Identify which cell holds the provided text, then report its (x, y) central coordinate. 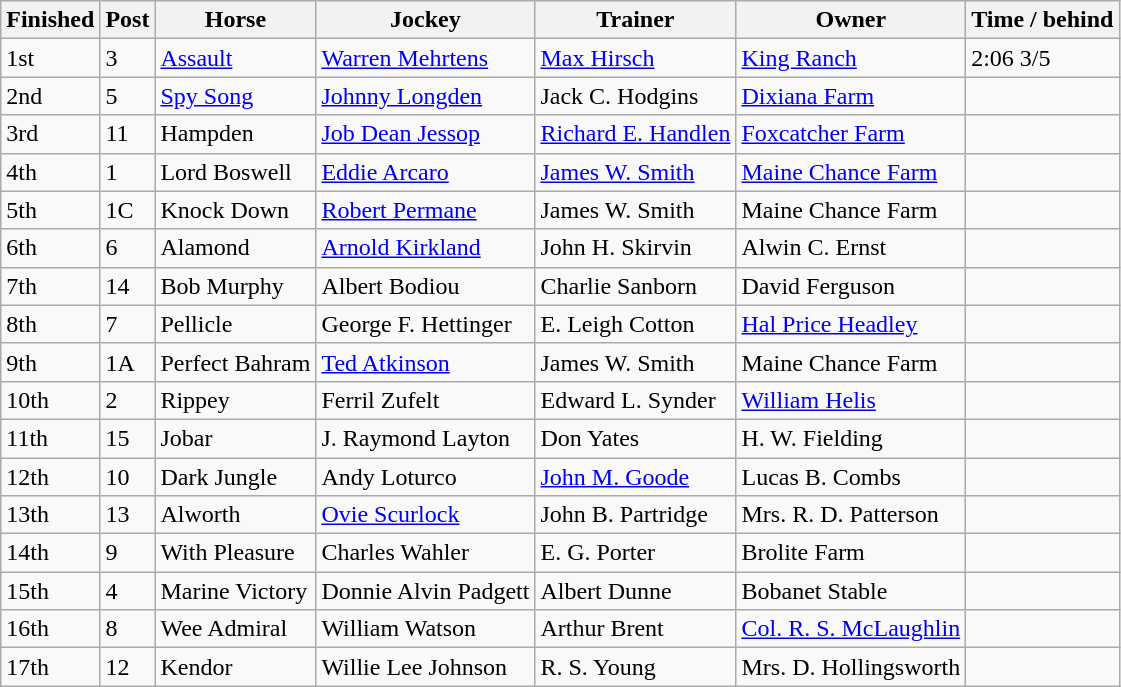
Richard E. Handlen (636, 134)
George F. Hettinger (426, 324)
11th (50, 438)
Hampden (236, 134)
7th (50, 286)
Job Dean Jessop (426, 134)
Jockey (426, 20)
1 (128, 172)
Ferril Zufelt (426, 400)
6th (50, 248)
Alworth (236, 515)
Post (128, 20)
Knock Down (236, 210)
Eddie Arcaro (426, 172)
Perfect Bahram (236, 362)
David Ferguson (851, 286)
11 (128, 134)
Alamond (236, 248)
H. W. Fielding (851, 438)
Hal Price Headley (851, 324)
4 (128, 591)
4th (50, 172)
7 (128, 324)
Don Yates (636, 438)
King Ranch (851, 58)
Johnny Longden (426, 96)
Ovie Scurlock (426, 515)
William Watson (426, 629)
2nd (50, 96)
Pellicle (236, 324)
Charlie Sanborn (636, 286)
13 (128, 515)
8th (50, 324)
William Helis (851, 400)
Kendor (236, 667)
Arnold Kirkland (426, 248)
Bob Murphy (236, 286)
Albert Dunne (636, 591)
Dark Jungle (236, 477)
17th (50, 667)
Owner (851, 20)
13th (50, 515)
Jack C. Hodgins (636, 96)
Mrs. R. D. Patterson (851, 515)
8 (128, 629)
Mrs. D. Hollingsworth (851, 667)
6 (128, 248)
Alwin C. Ernst (851, 248)
3 (128, 58)
9th (50, 362)
15th (50, 591)
9 (128, 553)
John M. Goode (636, 477)
J. Raymond Layton (426, 438)
10 (128, 477)
1A (128, 362)
Brolite Farm (851, 553)
Dixiana Farm (851, 96)
Foxcatcher Farm (851, 134)
Lucas B. Combs (851, 477)
Albert Bodiou (426, 286)
Jobar (236, 438)
Willie Lee Johnson (426, 667)
5th (50, 210)
Ted Atkinson (426, 362)
10th (50, 400)
Charles Wahler (426, 553)
Arthur Brent (636, 629)
Spy Song (236, 96)
John H. Skirvin (636, 248)
E. G. Porter (636, 553)
16th (50, 629)
Wee Admiral (236, 629)
Andy Loturco (426, 477)
Max Hirsch (636, 58)
Col. R. S. McLaughlin (851, 629)
12th (50, 477)
With Pleasure (236, 553)
Lord Boswell (236, 172)
Finished (50, 20)
John B. Partridge (636, 515)
Assault (236, 58)
15 (128, 438)
Edward L. Synder (636, 400)
2:06 3/5 (1042, 58)
12 (128, 667)
2 (128, 400)
Horse (236, 20)
3rd (50, 134)
Robert Permane (426, 210)
Bobanet Stable (851, 591)
1C (128, 210)
Time / behind (1042, 20)
5 (128, 96)
1st (50, 58)
E. Leigh Cotton (636, 324)
Rippey (236, 400)
R. S. Young (636, 667)
Trainer (636, 20)
Warren Mehrtens (426, 58)
14 (128, 286)
Marine Victory (236, 591)
14th (50, 553)
Donnie Alvin Padgett (426, 591)
